Provide the (X, Y) coordinate of the cell's center where the given text is located.  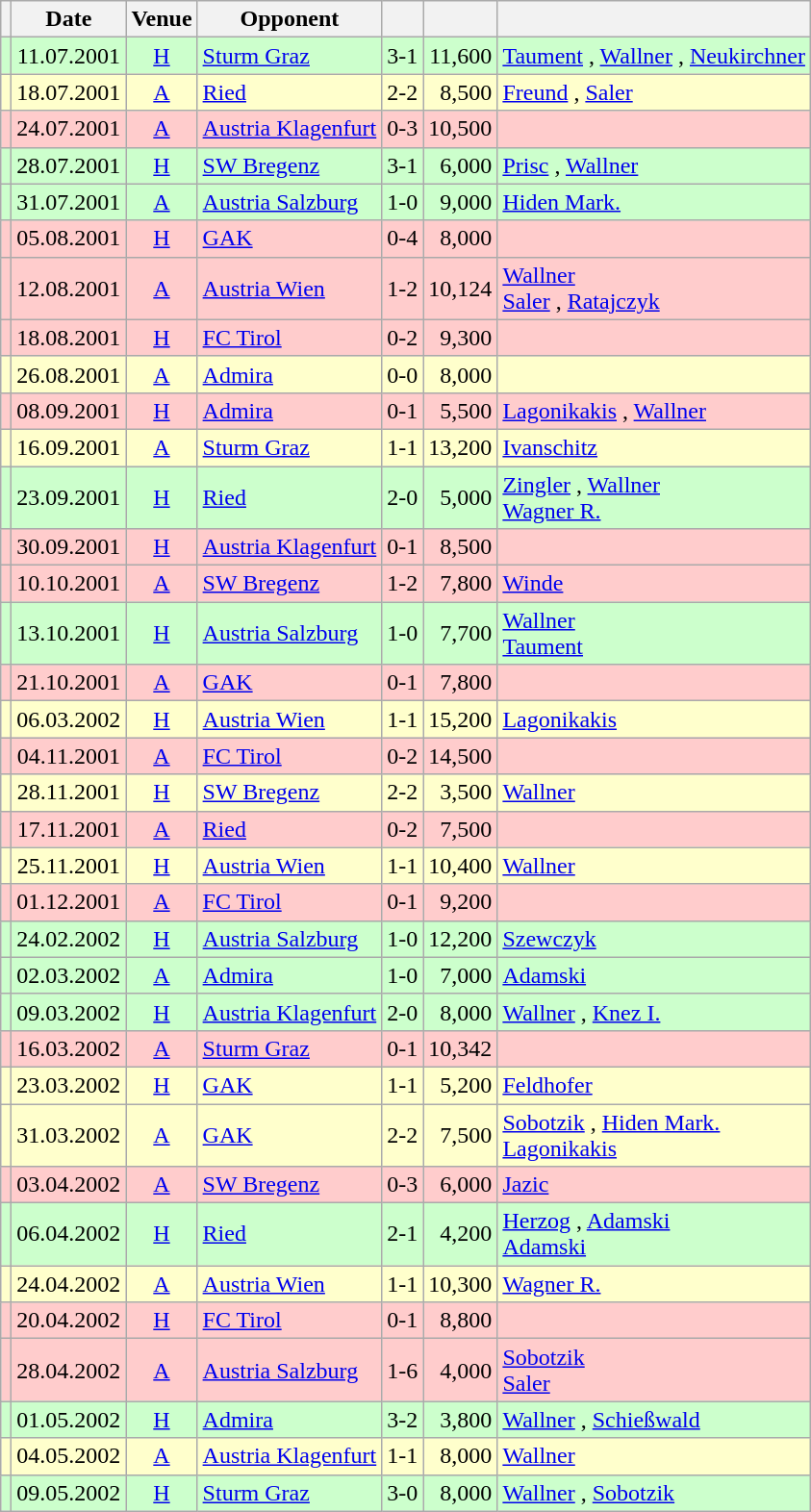
Wallner , Knez I. (654, 1012)
Lagonikakis (654, 719)
11,600 (460, 56)
5,000 (460, 496)
2-1 (402, 1235)
20.04.2002 (69, 1321)
24.07.2001 (69, 129)
12,200 (460, 939)
Lagonikakis , Wallner (654, 411)
Sobotzik Saler (654, 1370)
10,124 (460, 289)
02.03.2002 (69, 975)
13.10.2001 (69, 633)
16.09.2001 (69, 447)
08.09.2001 (69, 411)
13,200 (460, 447)
15,200 (460, 719)
Wagner R. (654, 1284)
18.08.2001 (69, 338)
3-2 (402, 1420)
03.04.2002 (69, 1185)
12.08.2001 (69, 289)
16.03.2002 (69, 1048)
Winde (654, 584)
9,000 (460, 202)
06.04.2002 (69, 1235)
9,200 (460, 902)
21.10.2001 (69, 683)
26.08.2001 (69, 374)
01.12.2001 (69, 902)
Adamski (654, 975)
10.10.2001 (69, 584)
24.02.2002 (69, 939)
3-0 (402, 1493)
Venue (162, 19)
Freund , Saler (654, 92)
Prisc , Wallner (654, 165)
3,800 (460, 1420)
7,700 (460, 633)
Date (69, 19)
Jazic (654, 1185)
11.07.2001 (69, 56)
4,000 (460, 1370)
10,400 (460, 866)
3,500 (460, 793)
05.08.2001 (69, 239)
8,800 (460, 1321)
14,500 (460, 756)
0-0 (402, 374)
10,300 (460, 1284)
23.03.2002 (69, 1085)
Herzog , Adamski Adamski (654, 1235)
Taument , Wallner , Neukirchner (654, 56)
Sobotzik , Hiden Mark. Lagonikakis (654, 1135)
04.11.2001 (69, 756)
17.11.2001 (69, 829)
01.05.2002 (69, 1420)
4,200 (460, 1235)
06.03.2002 (69, 719)
30.09.2001 (69, 547)
Wallner Taument (654, 633)
0-4 (402, 239)
Wallner Saler , Ratajczyk (654, 289)
28.11.2001 (69, 793)
Wallner , Schießwald (654, 1420)
31.03.2002 (69, 1135)
Szewczyk (654, 939)
18.07.2001 (69, 92)
Wallner , Sobotzik (654, 1493)
10,342 (460, 1048)
9,300 (460, 338)
Opponent (290, 19)
28.07.2001 (69, 165)
28.04.2002 (69, 1370)
10,500 (460, 129)
Feldhofer (654, 1085)
24.04.2002 (69, 1284)
Zingler , Wallner Wagner R. (654, 496)
5,500 (460, 411)
5,200 (460, 1085)
09.03.2002 (69, 1012)
23.09.2001 (69, 496)
04.05.2002 (69, 1456)
Ivanschitz (654, 447)
25.11.2001 (69, 866)
31.07.2001 (69, 202)
7,000 (460, 975)
Hiden Mark. (654, 202)
09.05.2002 (69, 1493)
1-6 (402, 1370)
